Find where the given text appears and provide that cell's center as (x, y) coordinate. 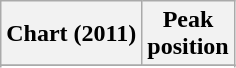
Peakposition (188, 34)
Chart (2011) (72, 34)
